Extract the [x, y] coordinate from the center of the cell holding the provided text.  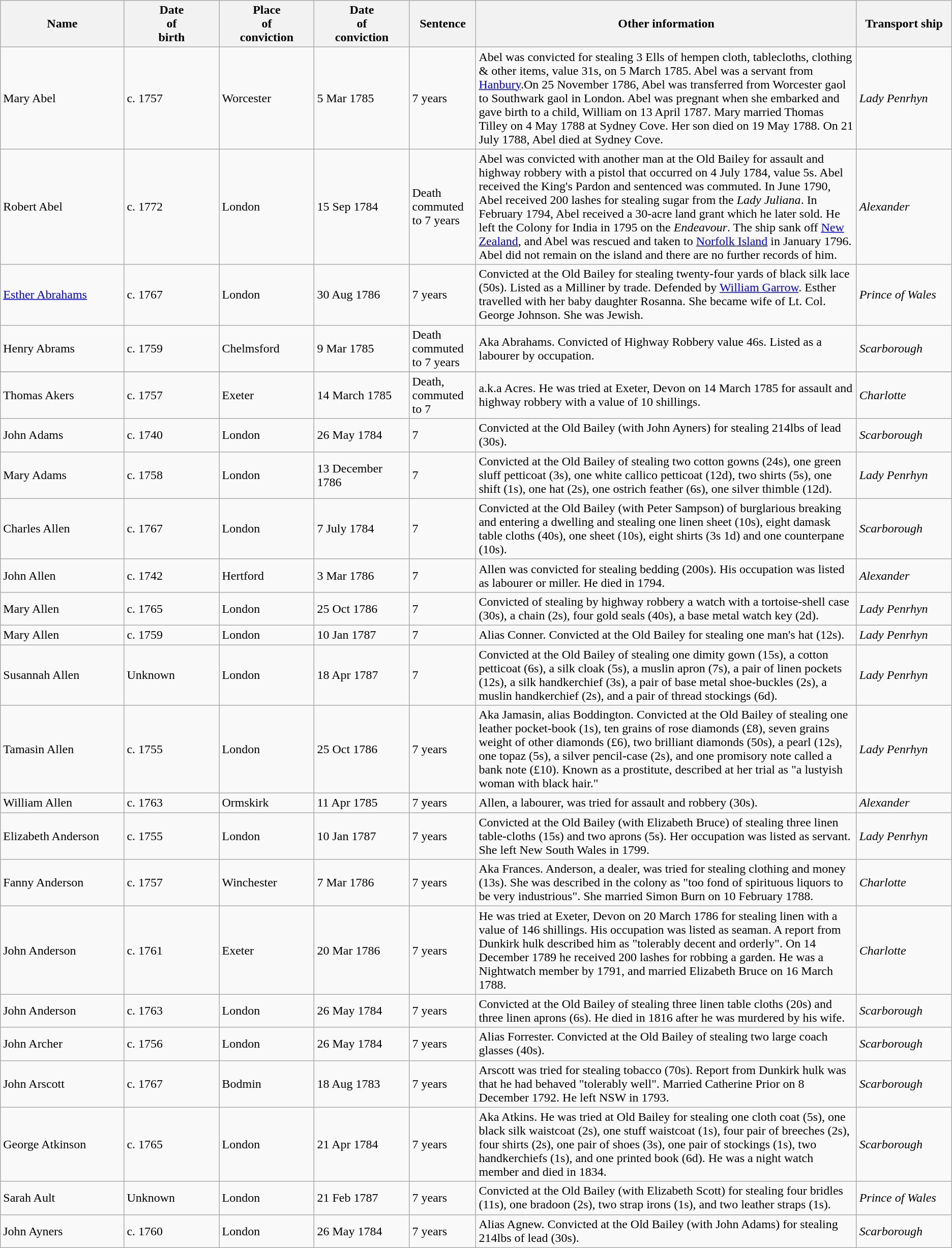
Mary Adams [62, 475]
Allen was convicted for stealing bedding (200s). His occupation was listed as labourer or miller. He died in 1794. [666, 576]
c. 1772 [172, 206]
7 Mar 1786 [362, 883]
Robert Abel [62, 206]
Hertford [266, 576]
9 Mar 1785 [362, 348]
c. 1756 [172, 1044]
Dateofbirth [172, 24]
c. 1740 [172, 435]
Charles Allen [62, 529]
George Atkinson [62, 1144]
John Allen [62, 576]
Dateofconviction [362, 24]
Chelmsford [266, 348]
14 March 1785 [362, 395]
John Archer [62, 1044]
Henry Abrams [62, 348]
5 Mar 1785 [362, 98]
a.k.a Acres. He was tried at Exeter, Devon on 14 March 1785 for assault and highway robbery with a value of 10 shillings. [666, 395]
13 December 1786 [362, 475]
Alias Conner. Convicted at the Old Bailey for stealing one man's hat (12s). [666, 635]
Esther Abrahams [62, 295]
Ormskirk [266, 803]
Alias Agnew. Convicted at the Old Bailey (with John Adams) for stealing 214lbs of lead (30s). [666, 1231]
Convicted of stealing by highway robbery a watch with a tortoise-shell case (30s), a chain (2s), four gold seals (40s), a base metal watch key (2d). [666, 608]
John Ayners [62, 1231]
21 Feb 1787 [362, 1198]
18 Apr 1787 [362, 675]
Alias Forrester. Convicted at the Old Bailey of stealing two large coach glasses (40s). [666, 1044]
Sarah Ault [62, 1198]
21 Apr 1784 [362, 1144]
Transport ship [904, 24]
Thomas Akers [62, 395]
John Arscott [62, 1084]
c. 1758 [172, 475]
20 Mar 1786 [362, 950]
William Allen [62, 803]
3 Mar 1786 [362, 576]
15 Sep 1784 [362, 206]
30 Aug 1786 [362, 295]
Winchester [266, 883]
Mary Abel [62, 98]
11 Apr 1785 [362, 803]
Worcester [266, 98]
c. 1761 [172, 950]
Other information [666, 24]
Name [62, 24]
Aka Abrahams. Convicted of Highway Robbery value 46s. Listed as a labourer by occupation. [666, 348]
18 Aug 1783 [362, 1084]
Elizabeth Anderson [62, 836]
John Adams [62, 435]
Sentence [442, 24]
Allen, a labourer, was tried for assault and robbery (30s). [666, 803]
c. 1742 [172, 576]
Fanny Anderson [62, 883]
Convicted at the Old Bailey (with John Ayners) for stealing 214lbs of lead (30s). [666, 435]
Bodmin [266, 1084]
Susannah Allen [62, 675]
Tamasin Allen [62, 750]
7 July 1784 [362, 529]
Death, commuted to 7 [442, 395]
c. 1760 [172, 1231]
Placeofconviction [266, 24]
